Pinpoint the cell where the given text exists, returning its (x, y) midpoint coordinate. 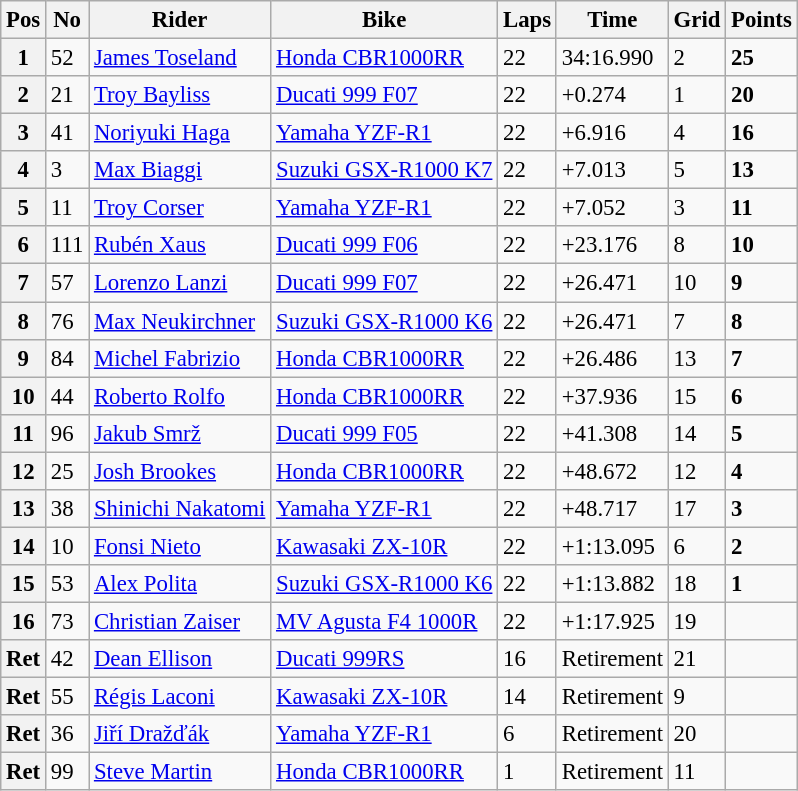
Jiří Dražďák (180, 734)
Laps (528, 20)
Grid (696, 20)
Troy Bayliss (180, 95)
57 (68, 283)
Régis Laconi (180, 697)
18 (696, 584)
38 (68, 509)
Jakub Smrž (180, 433)
+1:13.095 (612, 546)
34:16.990 (612, 58)
76 (68, 321)
+0.274 (612, 95)
Michel Fabrizio (180, 358)
+48.672 (612, 471)
+7.013 (612, 170)
Bike (384, 20)
Noriyuki Haga (180, 133)
No (68, 20)
Pos (24, 20)
Steve Martin (180, 772)
Lorenzo Lanzi (180, 283)
73 (68, 621)
Ducati 999 F05 (384, 433)
+48.717 (612, 509)
Alex Polita (180, 584)
+1:13.882 (612, 584)
+26.486 (612, 358)
James Toseland (180, 58)
Christian Zaiser (180, 621)
Suzuki GSX-R1000 K7 (384, 170)
Ducati 999RS (384, 659)
Josh Brookes (180, 471)
84 (68, 358)
+37.936 (612, 396)
36 (68, 734)
+1:17.925 (612, 621)
Rider (180, 20)
Dean Ellison (180, 659)
19 (696, 621)
17 (696, 509)
Ducati 999 F06 (384, 245)
Shinichi Nakatomi (180, 509)
Points (762, 20)
Time (612, 20)
52 (68, 58)
+7.052 (612, 208)
53 (68, 584)
Troy Corser (180, 208)
99 (68, 772)
Max Biaggi (180, 170)
MV Agusta F4 1000R (384, 621)
+41.308 (612, 433)
+6.916 (612, 133)
55 (68, 697)
Roberto Rolfo (180, 396)
+23.176 (612, 245)
Rubén Xaus (180, 245)
Fonsi Nieto (180, 546)
Max Neukirchner (180, 321)
42 (68, 659)
96 (68, 433)
44 (68, 396)
111 (68, 245)
41 (68, 133)
